Determine the [x, y] coordinate at the center of the cell enclosing the given text.  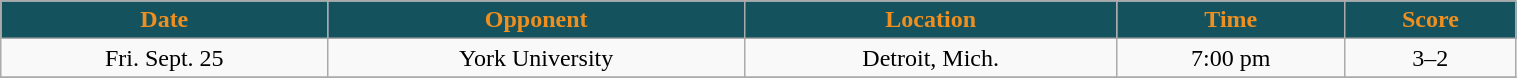
Location [931, 20]
Fri. Sept. 25 [164, 58]
Opponent [536, 20]
Score [1430, 20]
7:00 pm [1231, 58]
Date [164, 20]
Detroit, Mich. [931, 58]
3–2 [1430, 58]
York University [536, 58]
Time [1231, 20]
